Search for the cell housing the specified text and yield its [x, y] center coordinate. 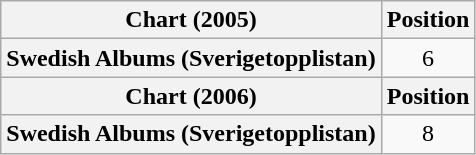
8 [428, 134]
Chart (2005) [191, 20]
Chart (2006) [191, 96]
6 [428, 58]
